Search for the cell housing the specified text and yield its (X, Y) center coordinate. 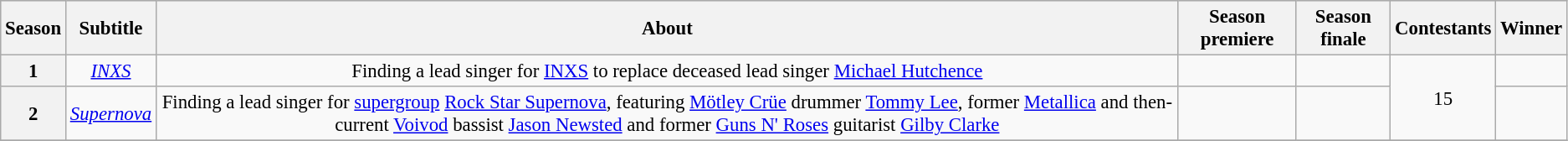
INXS (110, 71)
Season premiere (1237, 29)
About (667, 29)
2 (33, 114)
Winner (1531, 29)
Supernova (110, 114)
Finding a lead singer for INXS to replace deceased lead singer Michael Hutchence (667, 71)
Contestants (1443, 29)
Season finale (1344, 29)
1 (33, 71)
15 (1443, 98)
Season (33, 29)
Subtitle (110, 29)
